Scan for the cell matching the given text and deliver its [x, y] coordinate at center. 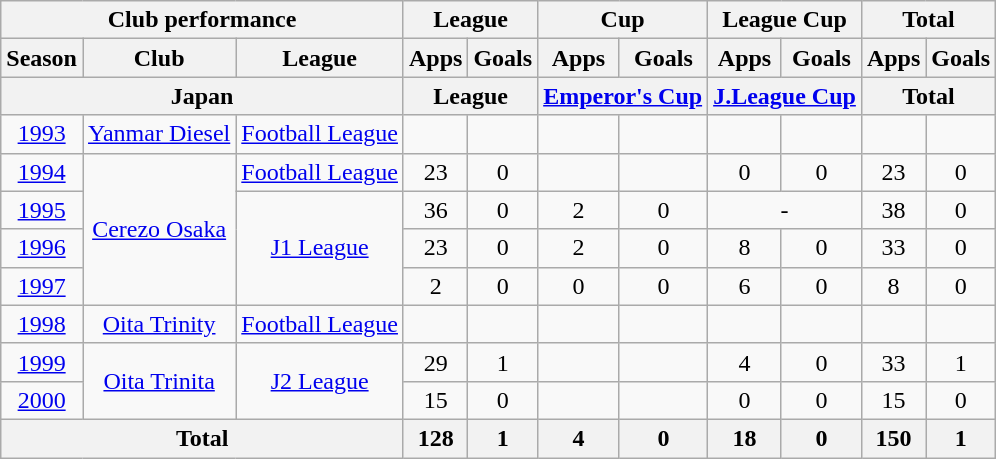
Oita Trinita [158, 381]
128 [435, 438]
J2 League [320, 381]
Season [42, 58]
36 [435, 210]
Emperor's Cup [623, 96]
6 [745, 286]
Cup [623, 20]
Cerezo Osaka [158, 229]
J.League Cup [785, 96]
38 [893, 210]
J1 League [320, 248]
1994 [42, 172]
League Cup [785, 20]
150 [893, 438]
29 [435, 362]
Yanmar Diesel [158, 134]
1996 [42, 248]
- [785, 210]
1995 [42, 210]
1993 [42, 134]
1997 [42, 286]
2000 [42, 400]
1998 [42, 324]
Club performance [202, 20]
Club [158, 58]
Oita Trinity [158, 324]
1999 [42, 362]
18 [745, 438]
Japan [202, 96]
